Identify which cell holds the provided text, then report its (x, y) central coordinate. 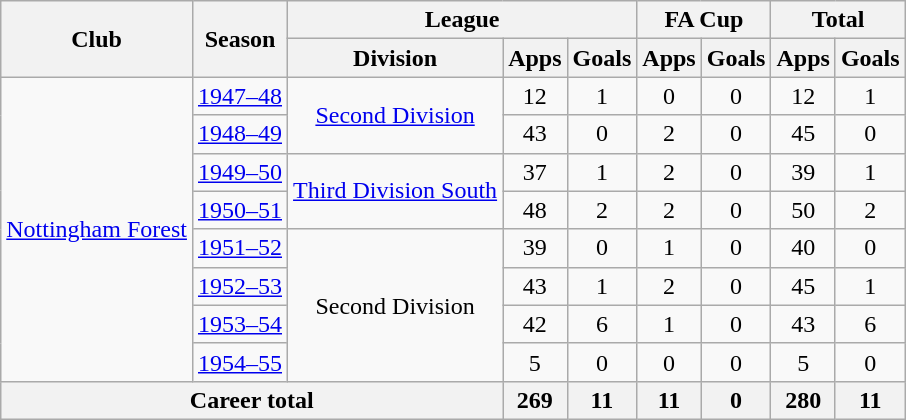
Career total (252, 400)
50 (803, 210)
Total (838, 20)
1951–52 (240, 248)
Third Division South (396, 191)
1953–54 (240, 324)
Season (240, 39)
Club (97, 39)
48 (535, 210)
Nottingham Forest (97, 229)
League (462, 20)
1947–48 (240, 96)
1949–50 (240, 172)
Division (396, 58)
269 (535, 400)
1952–53 (240, 286)
1950–51 (240, 210)
40 (803, 248)
FA Cup (704, 20)
1954–55 (240, 362)
1948–49 (240, 134)
280 (803, 400)
37 (535, 172)
42 (535, 324)
